Capture the cell that displays the provided text and extract its [x, y] central coordinate. 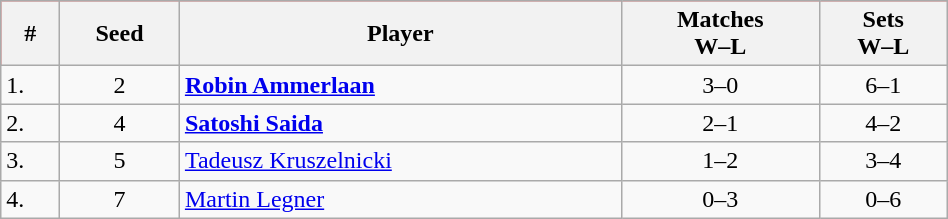
2 [120, 85]
6–1 [883, 85]
MatchesW–L [720, 34]
3–4 [883, 161]
Robin Ammerlaan [400, 85]
0–3 [720, 199]
7 [120, 199]
4. [30, 199]
2. [30, 123]
Tadeusz Kruszelnicki [400, 161]
4–2 [883, 123]
1. [30, 85]
3–0 [720, 85]
2–1 [720, 123]
5 [120, 161]
0–6 [883, 199]
# [30, 34]
Seed [120, 34]
Satoshi Saida [400, 123]
4 [120, 123]
1–2 [720, 161]
Martin Legner [400, 199]
SetsW–L [883, 34]
3. [30, 161]
Player [400, 34]
